Find where the given text appears and provide that cell's center as [x, y] coordinate. 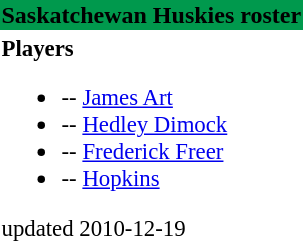
Saskatchewan Huskies roster [152, 15]
